Determine the [X, Y] coordinate at the center of the cell enclosing the given text.  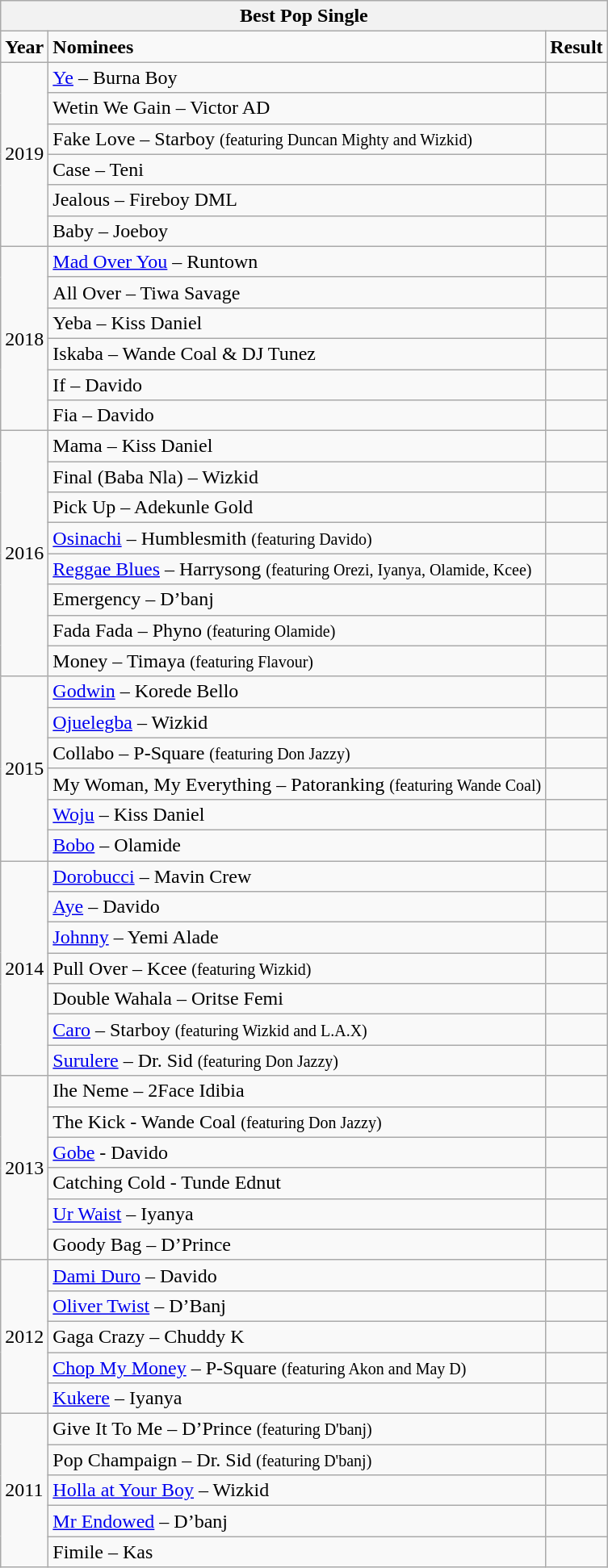
Aye – Davido [297, 907]
Surulere – Dr. Sid (featuring Don Jazzy) [297, 1060]
Baby – Joeboy [297, 231]
2018 [24, 338]
Dorobucci – Mavin Crew [297, 876]
2011 [24, 1491]
Gaga Crazy – Chuddy K [297, 1336]
Mama – Kiss Daniel [297, 446]
Iskaba – Wande Coal & DJ Tunez [297, 353]
Ihe Neme – 2Face Idibia [297, 1091]
Collabo – P-Square (featuring Don Jazzy) [297, 753]
Fia – Davido [297, 416]
Reggae Blues – Harrysong (featuring Orezi, Iyanya, Olamide, Kcee) [297, 569]
Dami Duro – Davido [297, 1275]
Bobo – Olamide [297, 845]
Gobe - Davido [297, 1152]
Pick Up – Adekunle Gold [297, 508]
All Over – Tiwa Savage [297, 292]
Final (Baba Nla) – Wizkid [297, 477]
Kukere – Iyanya [297, 1399]
Ye – Burna Boy [297, 77]
If – Davido [297, 385]
2014 [24, 968]
Wetin We Gain – Victor AD [297, 108]
Fake Love – Starboy (featuring Duncan Mighty and Wizkid) [297, 139]
Result [577, 47]
Nominees [297, 47]
My Woman, My Everything – Patoranking (featuring Wande Coal) [297, 784]
The Kick - Wande Coal (featuring Don Jazzy) [297, 1122]
Goody Bag – D’Prince [297, 1244]
2015 [24, 768]
Fimile – Kas [297, 1552]
Holla at Your Boy – Wizkid [297, 1491]
Ur Waist – Iyanya [297, 1214]
Fada Fada – Phyno (featuring Olamide) [297, 630]
Godwin – Korede Bello [297, 692]
Oliver Twist – D’Banj [297, 1306]
Jealous – Fireboy DML [297, 200]
Mr Endowed – D’banj [297, 1521]
Double Wahala – Oritse Femi [297, 999]
Catching Cold - Tunde Ednut [297, 1183]
Chop My Money – P-Square (featuring Akon and May D) [297, 1368]
Money – Timaya (featuring Flavour) [297, 661]
Year [24, 47]
Best Pop Single [304, 16]
Pop Champaign – Dr. Sid (featuring D'banj) [297, 1460]
2012 [24, 1336]
Mad Over You – Runtown [297, 261]
Ojuelegba – Wizkid [297, 722]
Johnny – Yemi Alade [297, 938]
Pull Over – Kcee (featuring Wizkid) [297, 968]
Case – Teni [297, 169]
Caro – Starboy (featuring Wizkid and L.A.X) [297, 1030]
Osinachi – Humblesmith (featuring Davido) [297, 538]
Give It To Me – D’Prince (featuring D'banj) [297, 1429]
2019 [24, 154]
Woju – Kiss Daniel [297, 814]
2013 [24, 1168]
Yeba – Kiss Daniel [297, 323]
2016 [24, 554]
Emergency – D’banj [297, 600]
